Search for the cell housing the specified text and yield its (x, y) center coordinate. 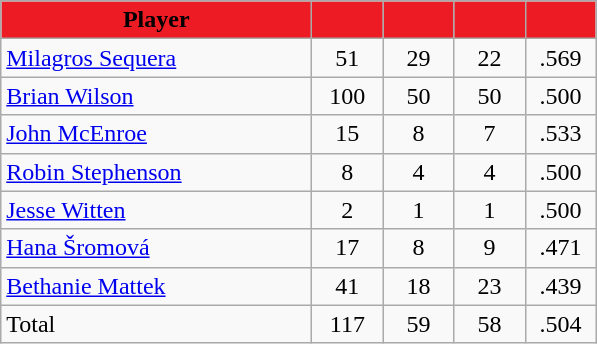
Total (156, 324)
.569 (560, 58)
41 (348, 286)
.533 (560, 134)
2 (348, 210)
22 (490, 58)
.471 (560, 248)
51 (348, 58)
58 (490, 324)
Bethanie Mattek (156, 286)
Hana Šromová (156, 248)
9 (490, 248)
117 (348, 324)
59 (418, 324)
Brian Wilson (156, 96)
.504 (560, 324)
7 (490, 134)
29 (418, 58)
18 (418, 286)
Jesse Witten (156, 210)
Robin Stephenson (156, 172)
John McEnroe (156, 134)
15 (348, 134)
Milagros Sequera (156, 58)
23 (490, 286)
Player (156, 20)
.439 (560, 286)
17 (348, 248)
100 (348, 96)
